Identify which cell holds the provided text, then report its [x, y] central coordinate. 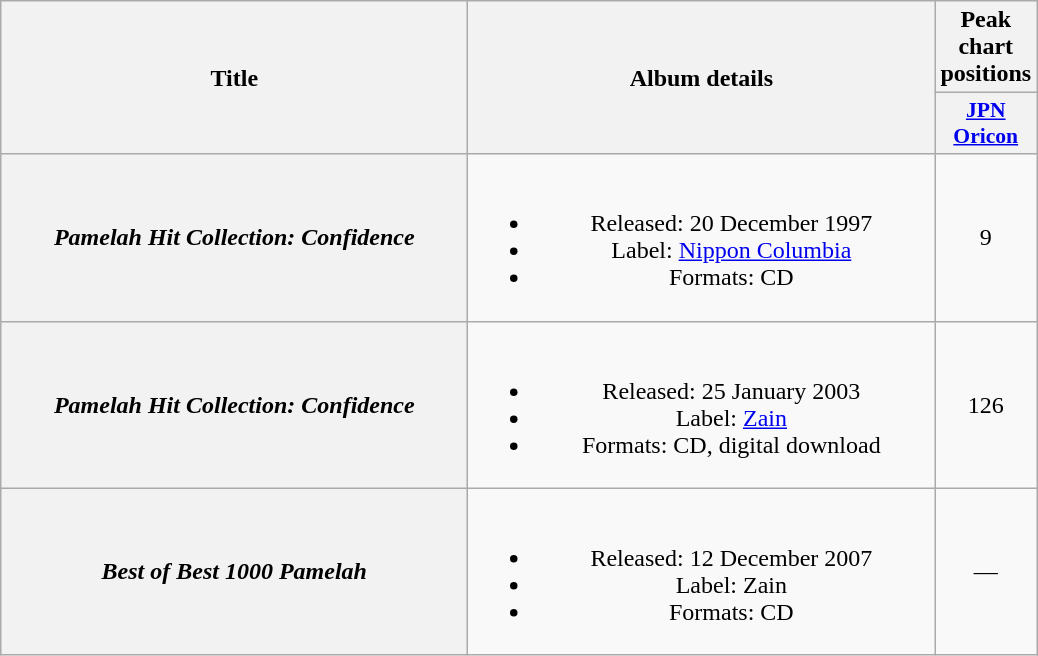
Best of Best 1000 Pamelah [234, 572]
Peak chart positions [986, 47]
126 [986, 404]
JPNOricon [986, 124]
Album details [702, 78]
— [986, 572]
Released: 12 December 2007Label: ZainFormats: CD [702, 572]
Released: 20 December 1997Label: Nippon ColumbiaFormats: CD [702, 238]
Title [234, 78]
Released: 25 January 2003Label: ZainFormats: CD, digital download [702, 404]
9 [986, 238]
